Provide the [x, y] coordinate of the cell's center where the given text is located.  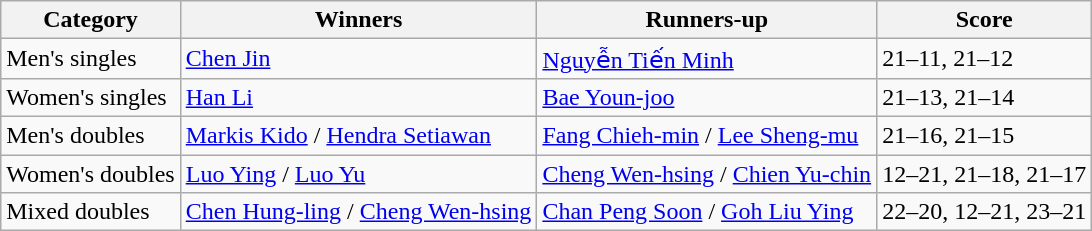
Chan Peng Soon / Goh Liu Ying [707, 212]
21–11, 21–12 [984, 59]
Category [90, 20]
Women's singles [90, 97]
21–13, 21–14 [984, 97]
Men's singles [90, 59]
Women's doubles [90, 173]
Chen Hung-ling / Cheng Wen-hsing [358, 212]
Fang Chieh-min / Lee Sheng-mu [707, 135]
21–16, 21–15 [984, 135]
12–21, 21–18, 21–17 [984, 173]
Han Li [358, 97]
Men's doubles [90, 135]
Bae Youn-joo [707, 97]
Markis Kido / Hendra Setiawan [358, 135]
Nguyễn Tiến Minh [707, 59]
Luo Ying / Luo Yu [358, 173]
Score [984, 20]
Mixed doubles [90, 212]
Winners [358, 20]
Runners-up [707, 20]
22–20, 12–21, 23–21 [984, 212]
Chen Jin [358, 59]
Cheng Wen-hsing / Chien Yu-chin [707, 173]
